Search for the cell housing the specified text and yield its (X, Y) center coordinate. 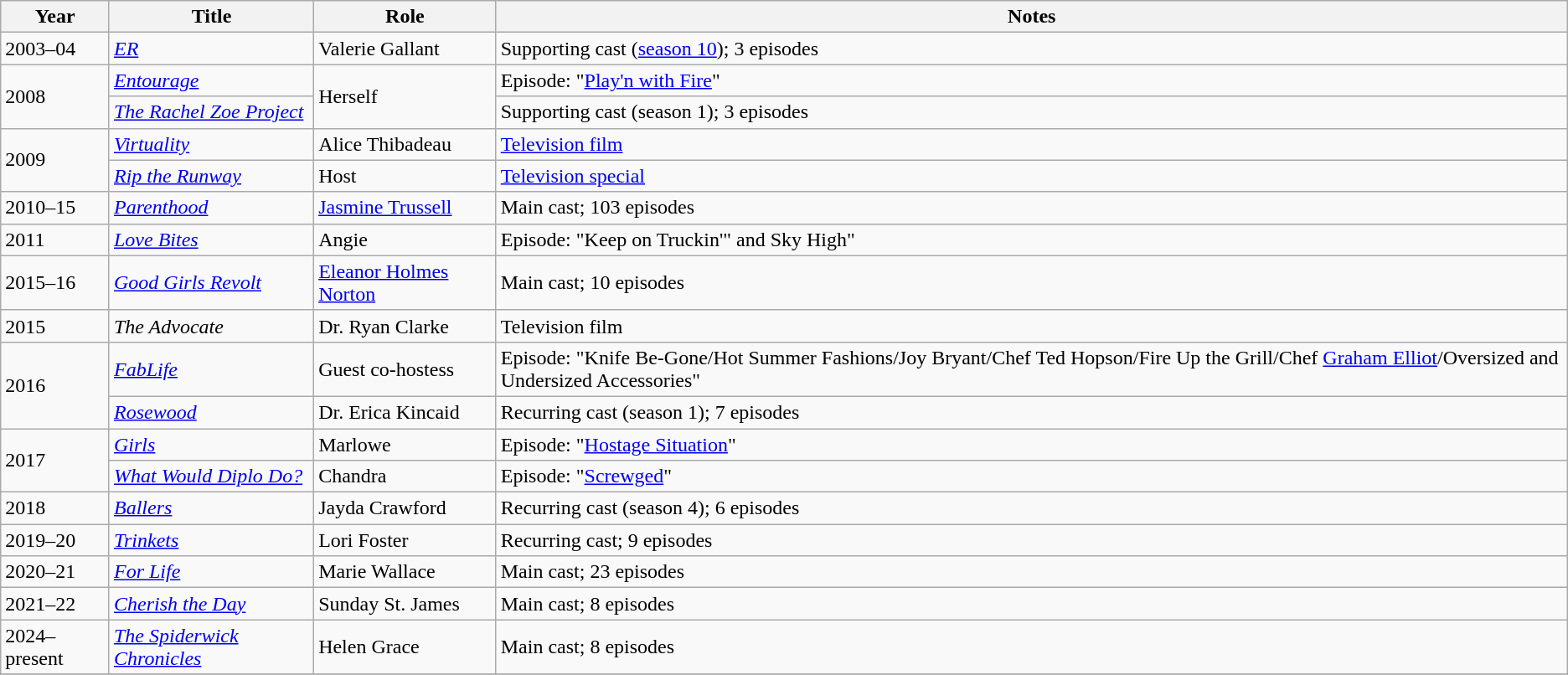
The Spiderwick Chronicles (211, 647)
Role (405, 17)
Main cast; 103 episodes (1032, 208)
2015–16 (55, 283)
2011 (55, 240)
2016 (55, 385)
Recurring cast; 9 episodes (1032, 540)
Title (211, 17)
Herself (405, 96)
Cherish the Day (211, 604)
Ballers (211, 508)
2015 (55, 326)
Supporting cast (season 10); 3 episodes (1032, 49)
Dr. Erica Kincaid (405, 412)
Episode: "Keep on Truckin'" and Sky High" (1032, 240)
2017 (55, 461)
2019–20 (55, 540)
ER (211, 49)
Television special (1032, 176)
Dr. Ryan Clarke (405, 326)
2021–22 (55, 604)
Love Bites (211, 240)
2009 (55, 160)
What Would Diplo Do? (211, 477)
Entourage (211, 80)
Angie (405, 240)
Supporting cast (season 1); 3 episodes (1032, 112)
Lori Foster (405, 540)
Alice Thibadeau (405, 144)
Eleanor Holmes Norton (405, 283)
Valerie Gallant (405, 49)
Jasmine Trussell (405, 208)
Chandra (405, 477)
Notes (1032, 17)
2024–present (55, 647)
Year (55, 17)
2020–21 (55, 572)
2003–04 (55, 49)
Good Girls Revolt (211, 283)
Main cast; 10 episodes (1032, 283)
Marie Wallace (405, 572)
The Rachel Zoe Project (211, 112)
Parenthood (211, 208)
Guest co-hostess (405, 368)
Jayda Crawford (405, 508)
Girls (211, 445)
Helen Grace (405, 647)
Episode: "Hostage Situation" (1032, 445)
Trinkets (211, 540)
FabLife (211, 368)
Virtuality (211, 144)
The Advocate (211, 326)
2018 (55, 508)
Episode: "Play'n with Fire" (1032, 80)
For Life (211, 572)
Sunday St. James (405, 604)
Marlowe (405, 445)
Episode: "Screwged" (1032, 477)
Rosewood (211, 412)
Recurring cast (season 4); 6 episodes (1032, 508)
Main cast; 23 episodes (1032, 572)
Recurring cast (season 1); 7 episodes (1032, 412)
Episode: "Knife Be-Gone/Hot Summer Fashions/Joy Bryant/Chef Ted Hopson/Fire Up the Grill/Chef Graham Elliot/Oversized and Undersized Accessories" (1032, 368)
2008 (55, 96)
2010–15 (55, 208)
Host (405, 176)
Rip the Runway (211, 176)
